Identify which cell holds the provided text, then report its (X, Y) central coordinate. 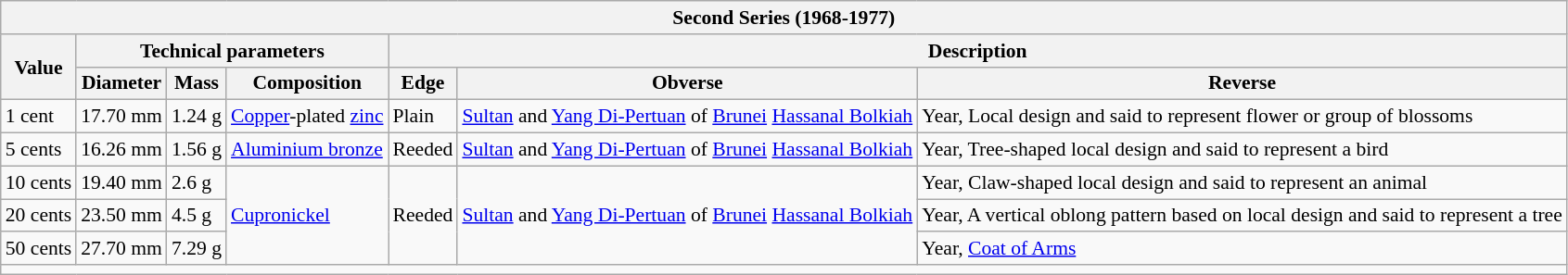
5 cents (39, 150)
Year, Local design and said to represent flower or group of blossoms (1243, 117)
1 cent (39, 117)
Year, Coat of Arms (1243, 249)
Copper-plated zinc (308, 117)
Second Series (1968-1977) (784, 18)
Mass (197, 83)
Value (39, 67)
50 cents (39, 249)
Aluminium bronze (308, 150)
10 cents (39, 182)
Year, Tree-shaped local design and said to represent a bird (1243, 150)
Description (977, 51)
16.26 mm (121, 150)
27.70 mm (121, 249)
23.50 mm (121, 216)
Obverse (687, 83)
Diameter (121, 83)
Plain (423, 117)
20 cents (39, 216)
Composition (308, 83)
Edge (423, 83)
Cupronickel (308, 215)
Reverse (1243, 83)
2.6 g (197, 182)
7.29 g (197, 249)
1.24 g (197, 117)
17.70 mm (121, 117)
1.56 g (197, 150)
4.5 g (197, 216)
19.40 mm (121, 182)
Year, A vertical oblong pattern based on local design and said to represent a tree (1243, 216)
Year, Claw-shaped local design and said to represent an animal (1243, 182)
Technical parameters (232, 51)
